Locate the cell with the specified text and output its [x, y] center coordinate. 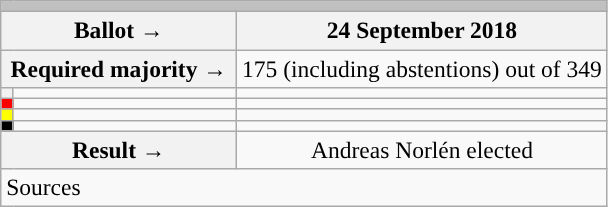
Result → [119, 150]
175 (including abstentions) out of 349 [422, 68]
Andreas Norlén elected [422, 150]
24 September 2018 [422, 30]
Sources [304, 187]
Ballot → [119, 30]
Required majority → [119, 68]
